Scan for the cell matching the given text and deliver its [X, Y] coordinate at center. 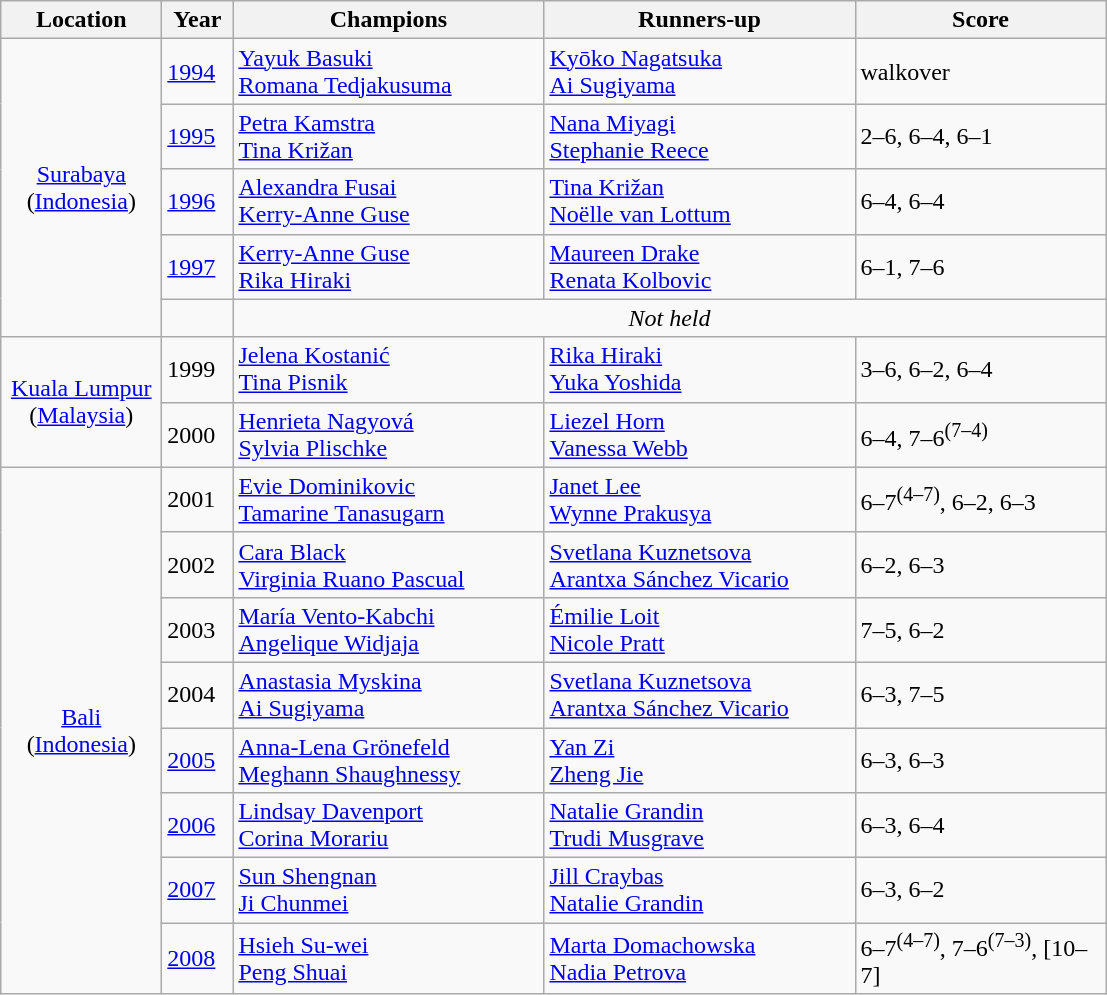
6–4, 6–4 [980, 202]
7–5, 6–2 [980, 630]
Tina Križan Noëlle van Lottum [700, 202]
Kyōko Nagatsuka Ai Sugiyama [700, 72]
6–1, 7–6 [980, 266]
2000 [198, 434]
2001 [198, 500]
Runners-up [700, 20]
Hsieh Su-wei Peng Shuai [388, 959]
Liezel Horn Vanessa Webb [700, 434]
Evie Dominikovic Tamarine Tanasugarn [388, 500]
Bali(Indonesia) [82, 730]
2004 [198, 694]
6–3, 7–5 [980, 694]
Yayuk Basuki Romana Tedjakusuma [388, 72]
2003 [198, 630]
Sun Shengnan Ji Chunmei [388, 890]
1996 [198, 202]
2008 [198, 959]
2005 [198, 760]
Maureen Drake Renata Kolbovic [700, 266]
Location [82, 20]
6–7(4–7), 7–6(7–3), [10–7] [980, 959]
Cara Black Virginia Ruano Pascual [388, 564]
Nana Miyagi Stephanie Reece [700, 136]
1994 [198, 72]
Alexandra Fusai Kerry-Anne Guse [388, 202]
3–6, 6–2, 6–4 [980, 370]
1995 [198, 136]
6–2, 6–3 [980, 564]
walkover [980, 72]
2–6, 6–4, 6–1 [980, 136]
Rika Hiraki Yuka Yoshida [700, 370]
Émilie Loit Nicole Pratt [700, 630]
Champions [388, 20]
Anna-Lena Grönefeld Meghann Shaughnessy [388, 760]
Surabaya(Indonesia) [82, 188]
1997 [198, 266]
Jelena Kostanić Tina Pisnik [388, 370]
Kuala Lumpur(Malaysia) [82, 402]
6–3, 6–3 [980, 760]
6–3, 6–2 [980, 890]
Lindsay Davenport Corina Morariu [388, 826]
Not held [670, 318]
Natalie Grandin Trudi Musgrave [700, 826]
Petra Kamstra Tina Križan [388, 136]
Score [980, 20]
2006 [198, 826]
Kerry-Anne Guse Rika Hiraki [388, 266]
Marta Domachowska Nadia Petrova [700, 959]
6–7(4–7), 6–2, 6–3 [980, 500]
Jill Craybas Natalie Grandin [700, 890]
Yan Zi Zheng Jie [700, 760]
Janet Lee Wynne Prakusya [700, 500]
Anastasia Myskina Ai Sugiyama [388, 694]
Year [198, 20]
6–3, 6–4 [980, 826]
María Vento-Kabchi Angelique Widjaja [388, 630]
2007 [198, 890]
Henrieta Nagyová Sylvia Plischke [388, 434]
2002 [198, 564]
6–4, 7–6(7–4) [980, 434]
1999 [198, 370]
